Return the [X, Y] coordinate for the center point of the cell that contains the specified text.  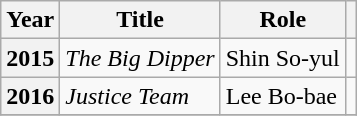
The Big Dipper [140, 58]
Title [140, 20]
2016 [30, 96]
Year [30, 20]
Role [282, 20]
Justice Team [140, 96]
2015 [30, 58]
Shin So-yul [282, 58]
Lee Bo-bae [282, 96]
